Determine the [X, Y] coordinate at the center of the cell enclosing the given text.  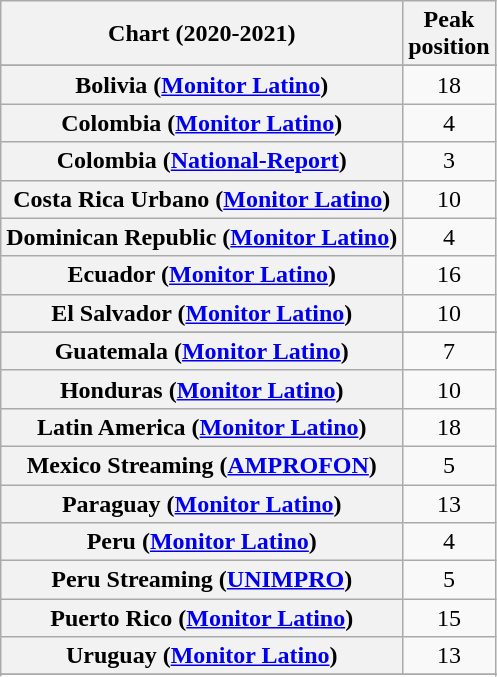
Colombia (Monitor Latino) [202, 123]
Ecuador (Monitor Latino) [202, 275]
Costa Rica Urbano (Monitor Latino) [202, 199]
Peakposition [449, 34]
Peru (Monitor Latino) [202, 542]
Guatemala (Monitor Latino) [202, 351]
Puerto Rico (Monitor Latino) [202, 618]
3 [449, 161]
Colombia (National-Report) [202, 161]
Uruguay (Monitor Latino) [202, 656]
Peru Streaming (UNIMPRO) [202, 580]
Latin America (Monitor Latino) [202, 427]
Honduras (Monitor Latino) [202, 389]
El Salvador (Monitor Latino) [202, 313]
Mexico Streaming (AMPROFON) [202, 465]
15 [449, 618]
Chart (2020-2021) [202, 34]
7 [449, 351]
16 [449, 275]
Dominican Republic (Monitor Latino) [202, 237]
Bolivia (Monitor Latino) [202, 85]
Paraguay (Monitor Latino) [202, 503]
